Identify which cell holds the provided text, then report its (x, y) central coordinate. 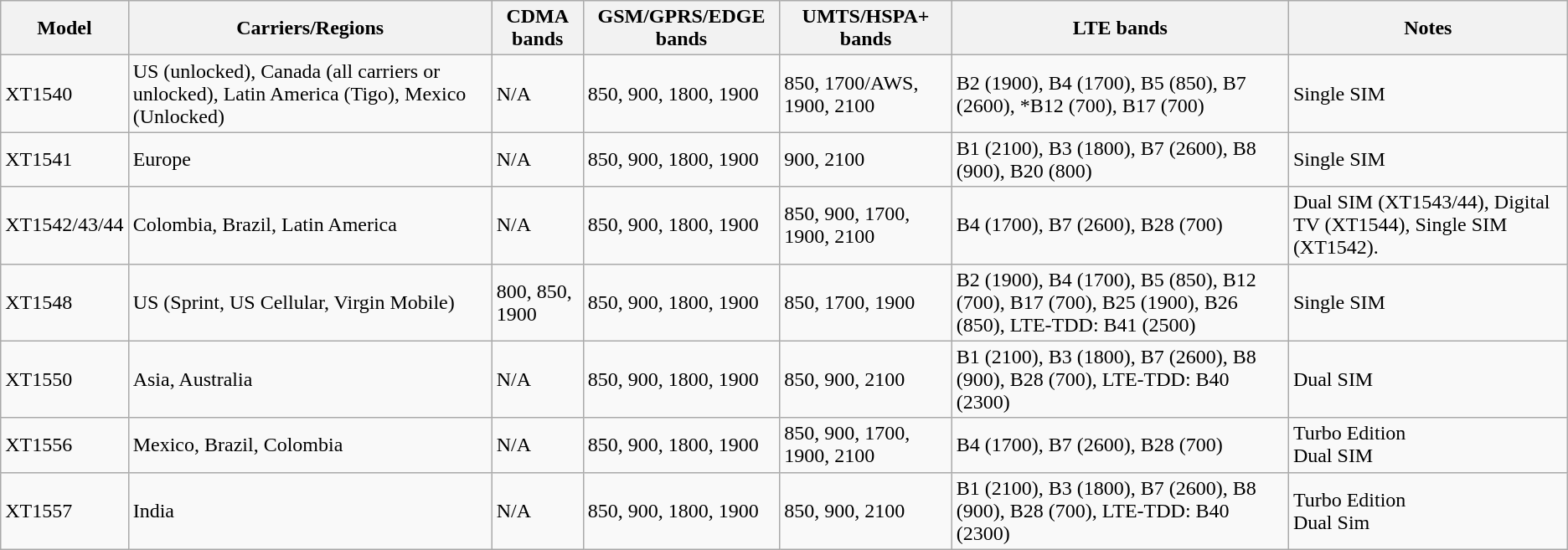
CDMA bands (538, 28)
Colombia, Brazil, Latin America (310, 225)
XT1550 (64, 379)
XT1540 (64, 94)
UMTS/HSPA+ bands (866, 28)
B1 (2100), B3 (1800), B7 (2600), B8 (900), B20 (800) (1120, 159)
XT1556 (64, 445)
Mexico, Brazil, Colombia (310, 445)
Dual SIM (1427, 379)
Carriers/Regions (310, 28)
Turbo EditionDual Sim (1427, 511)
US (Sprint, US Cellular, Virgin Mobile) (310, 302)
800, 850, 1900 (538, 302)
XT1548 (64, 302)
GSM/GPRS/EDGE bands (682, 28)
India (310, 511)
XT1541 (64, 159)
Turbo EditionDual SIM (1427, 445)
Notes (1427, 28)
850, 1700, 1900 (866, 302)
900, 2100 (866, 159)
US (unlocked), Canada (all carriers or unlocked), Latin America (Tigo), Mexico (Unlocked) (310, 94)
LTE bands (1120, 28)
B2 (1900), B4 (1700), B5 (850), B12 (700), B17 (700), B25 (1900), B26 (850), LTE-TDD: B41 (2500) (1120, 302)
Europe (310, 159)
XT1557 (64, 511)
XT1542/43/44 (64, 225)
Dual SIM (XT1543/44), Digital TV (XT1544), Single SIM (XT1542). (1427, 225)
B2 (1900), B4 (1700), B5 (850), B7 (2600), *B12 (700), B17 (700) (1120, 94)
Model (64, 28)
850, 1700/AWS, 1900, 2100 (866, 94)
Asia, Australia (310, 379)
